For the text-containing cell, return its midpoint in (x, y) coordinate format. 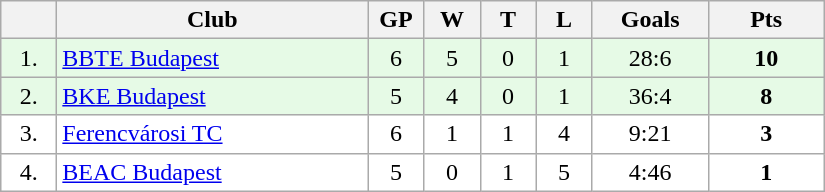
Ferencvárosi TC (212, 134)
9:21 (650, 134)
BBTE Budapest (212, 58)
28:6 (650, 58)
4:46 (650, 172)
2. (29, 96)
1. (29, 58)
BEAC Budapest (212, 172)
GP (396, 20)
36:4 (650, 96)
T (508, 20)
10 (766, 58)
3 (766, 134)
3. (29, 134)
W (452, 20)
Club (212, 20)
8 (766, 96)
BKE Budapest (212, 96)
L (564, 20)
Goals (650, 20)
4. (29, 172)
Pts (766, 20)
